Find where the given text appears and provide that cell's center as [X, Y] coordinate. 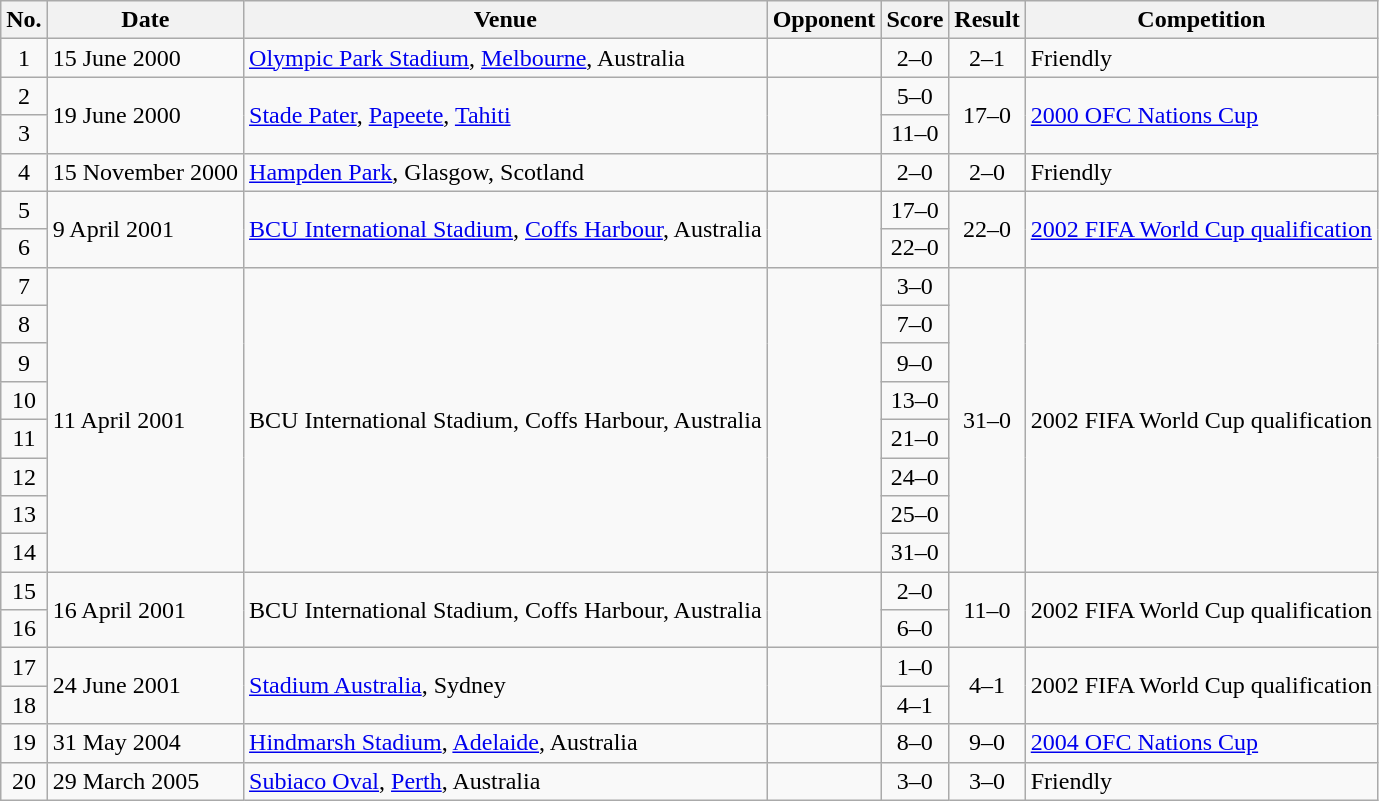
6 [24, 248]
7 [24, 286]
2004 OFC Nations Cup [1201, 743]
Olympic Park Stadium, Melbourne, Australia [506, 58]
17 [24, 667]
20 [24, 781]
1–0 [915, 667]
9 [24, 362]
Hampden Park, Glasgow, Scotland [506, 172]
15 November 2000 [145, 172]
Score [915, 20]
Opponent [824, 20]
2–1 [987, 58]
Subiaco Oval, Perth, Australia [506, 781]
Date [145, 20]
5–0 [915, 96]
Venue [506, 20]
13 [24, 515]
15 [24, 591]
11 April 2001 [145, 419]
16 April 2001 [145, 610]
21–0 [915, 438]
31 May 2004 [145, 743]
Result [987, 20]
24–0 [915, 477]
13–0 [915, 400]
15 June 2000 [145, 58]
25–0 [915, 515]
Hindmarsh Stadium, Adelaide, Australia [506, 743]
12 [24, 477]
3 [24, 134]
10 [24, 400]
6–0 [915, 629]
8–0 [915, 743]
1 [24, 58]
8 [24, 324]
14 [24, 553]
11 [24, 438]
19 [24, 743]
2 [24, 96]
No. [24, 20]
19 June 2000 [145, 115]
9 April 2001 [145, 229]
24 June 2001 [145, 686]
Competition [1201, 20]
2000 OFC Nations Cup [1201, 115]
18 [24, 705]
5 [24, 210]
4 [24, 172]
29 March 2005 [145, 781]
Stade Pater, Papeete, Tahiti [506, 115]
7–0 [915, 324]
Stadium Australia, Sydney [506, 686]
16 [24, 629]
